Determine the [x, y] coordinate at the center of the cell enclosing the given text.  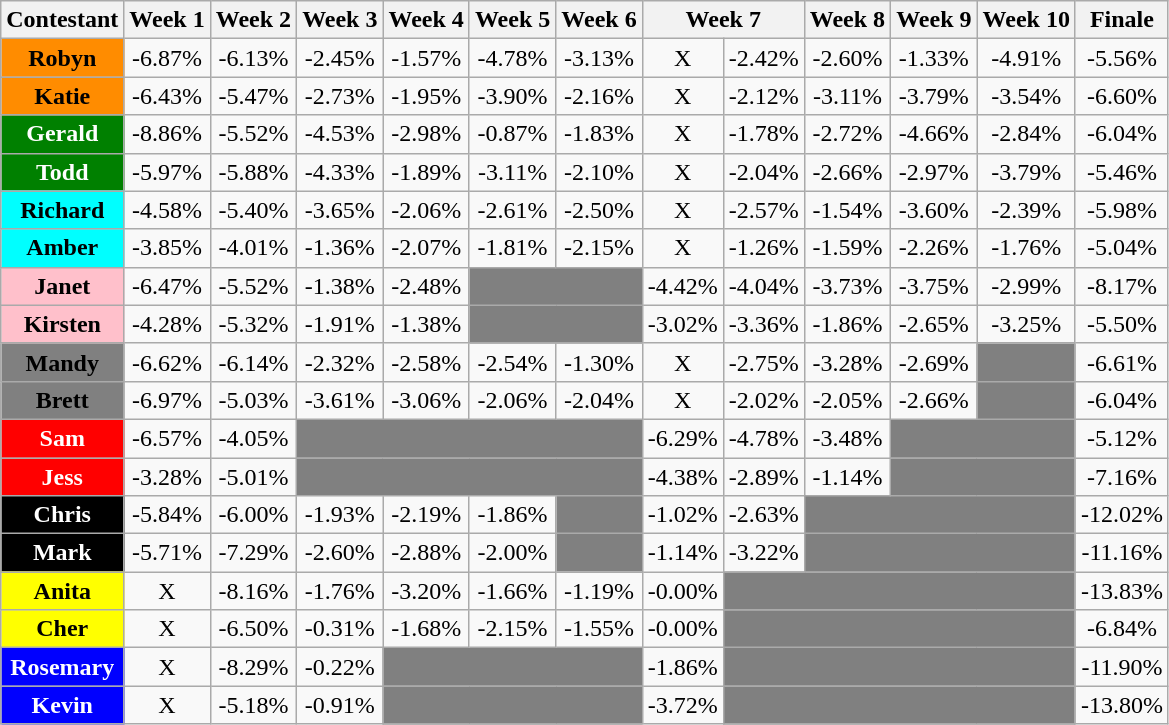
-5.46% [1122, 172]
-3.22% [764, 553]
-3.25% [1026, 324]
-1.33% [934, 58]
-5.18% [253, 705]
-6.47% [167, 286]
-2.07% [426, 248]
-3.60% [934, 210]
-3.48% [847, 438]
-3.61% [340, 400]
Week 5 [512, 20]
-5.71% [167, 553]
-6.84% [1122, 629]
Week 6 [599, 20]
Kevin [62, 705]
-4.91% [1026, 58]
-3.06% [426, 400]
-2.42% [764, 58]
Week 4 [426, 20]
-5.84% [167, 515]
-0.22% [340, 667]
-6.43% [167, 96]
-2.50% [599, 210]
-5.32% [253, 324]
-5.98% [1122, 210]
Week 10 [1026, 20]
-12.02% [1122, 515]
-3.90% [512, 96]
-1.59% [847, 248]
-11.16% [1122, 553]
-2.65% [934, 324]
Richard [62, 210]
-4.38% [682, 477]
-0.91% [340, 705]
-6.62% [167, 362]
-2.26% [934, 248]
-1.68% [426, 629]
Week 9 [934, 20]
-13.80% [1122, 705]
-1.91% [340, 324]
-6.00% [253, 515]
Todd [62, 172]
-3.54% [1026, 96]
-5.03% [253, 400]
-1.83% [599, 134]
-2.48% [426, 286]
Chris [62, 515]
Week 2 [253, 20]
-13.83% [1122, 591]
-2.89% [764, 477]
-1.30% [599, 362]
Anita [62, 591]
-2.10% [599, 172]
-2.72% [847, 134]
-3.65% [340, 210]
-2.84% [1026, 134]
-1.78% [764, 134]
Mark [62, 553]
-4.04% [764, 286]
Contestant [62, 20]
-1.57% [426, 58]
-2.39% [1026, 210]
-2.54% [512, 362]
-4.53% [340, 134]
-8.86% [167, 134]
-2.19% [426, 515]
-2.16% [599, 96]
-8.17% [1122, 286]
-3.85% [167, 248]
-6.50% [253, 629]
-1.36% [340, 248]
-5.04% [1122, 248]
-1.55% [599, 629]
-1.93% [340, 515]
Jess [62, 477]
-8.16% [253, 591]
-6.61% [1122, 362]
-4.66% [934, 134]
Cher [62, 629]
Week 1 [167, 20]
-5.56% [1122, 58]
-2.75% [764, 362]
-4.42% [682, 286]
Brett [62, 400]
-6.13% [253, 58]
-11.90% [1122, 667]
-4.58% [167, 210]
-6.60% [1122, 96]
-5.97% [167, 172]
-3.36% [764, 324]
Gerald [62, 134]
-1.95% [426, 96]
Mandy [62, 362]
-2.05% [847, 400]
-5.50% [1122, 324]
-2.02% [764, 400]
Week 3 [340, 20]
Week 7 [723, 20]
-2.98% [426, 134]
-2.00% [512, 553]
-4.05% [253, 438]
Kirsten [62, 324]
-1.54% [847, 210]
-5.47% [253, 96]
-3.13% [599, 58]
-2.88% [426, 553]
-5.88% [253, 172]
-2.97% [934, 172]
Finale [1122, 20]
Rosemary [62, 667]
-6.57% [167, 438]
-3.75% [934, 286]
-2.45% [340, 58]
Robyn [62, 58]
-4.01% [253, 248]
-2.61% [512, 210]
-6.97% [167, 400]
-2.12% [764, 96]
Sam [62, 438]
-2.58% [426, 362]
-6.87% [167, 58]
-2.99% [1026, 286]
-4.33% [340, 172]
-2.73% [340, 96]
Janet [62, 286]
-3.73% [847, 286]
-2.63% [764, 515]
-1.02% [682, 515]
Week 8 [847, 20]
-3.20% [426, 591]
-1.26% [764, 248]
Amber [62, 248]
-1.19% [599, 591]
-6.14% [253, 362]
-2.57% [764, 210]
-0.87% [512, 134]
-7.16% [1122, 477]
-2.69% [934, 362]
-6.29% [682, 438]
-0.31% [340, 629]
-2.32% [340, 362]
-3.72% [682, 705]
-1.81% [512, 248]
Katie [62, 96]
-5.40% [253, 210]
-7.29% [253, 553]
-8.29% [253, 667]
-5.01% [253, 477]
-1.66% [512, 591]
-5.12% [1122, 438]
-3.02% [682, 324]
-4.28% [167, 324]
-1.89% [426, 172]
